Pinpoint the cell where the given text exists, returning its (x, y) midpoint coordinate. 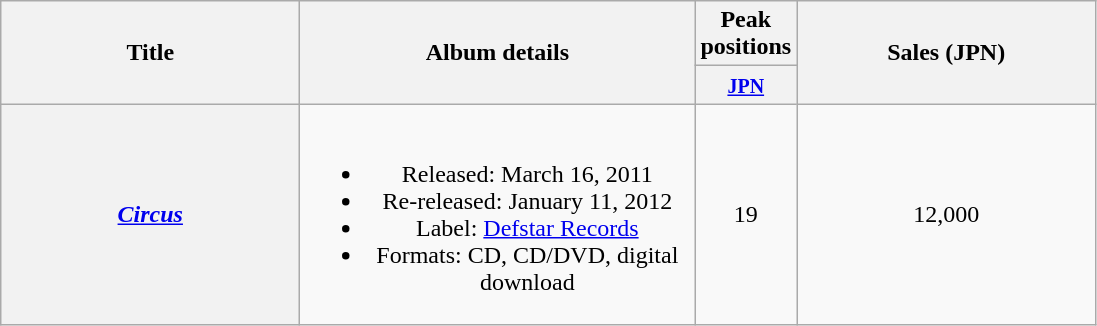
19 (746, 214)
Album details (498, 52)
12,000 (946, 214)
Title (150, 52)
Circus (150, 214)
Released: March 16, 2011Re-released: January 11, 2012Label: Defstar RecordsFormats: CD, CD/DVD, digital download (498, 214)
JPN (746, 85)
Sales (JPN) (946, 52)
Peak positions (746, 34)
